Return (X, Y) of the center of cell containing provided text 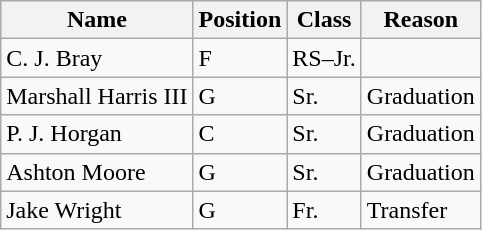
Marshall Harris III (97, 96)
C. J. Bray (97, 58)
F (240, 58)
Ashton Moore (97, 172)
C (240, 134)
Transfer (420, 210)
Name (97, 20)
Fr. (324, 210)
P. J. Horgan (97, 134)
Position (240, 20)
Class (324, 20)
Jake Wright (97, 210)
Reason (420, 20)
RS–Jr. (324, 58)
